Locate the cell with the specified text and output its [X, Y] center coordinate. 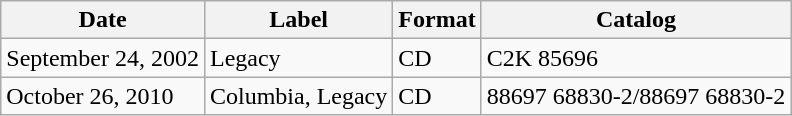
Format [437, 20]
Label [298, 20]
C2K 85696 [636, 58]
Legacy [298, 58]
October 26, 2010 [103, 96]
September 24, 2002 [103, 58]
Catalog [636, 20]
88697 68830-2/88697 68830-2 [636, 96]
Columbia, Legacy [298, 96]
Date [103, 20]
